From the cell containing the given text, extract its center point as (x, y) coordinate. 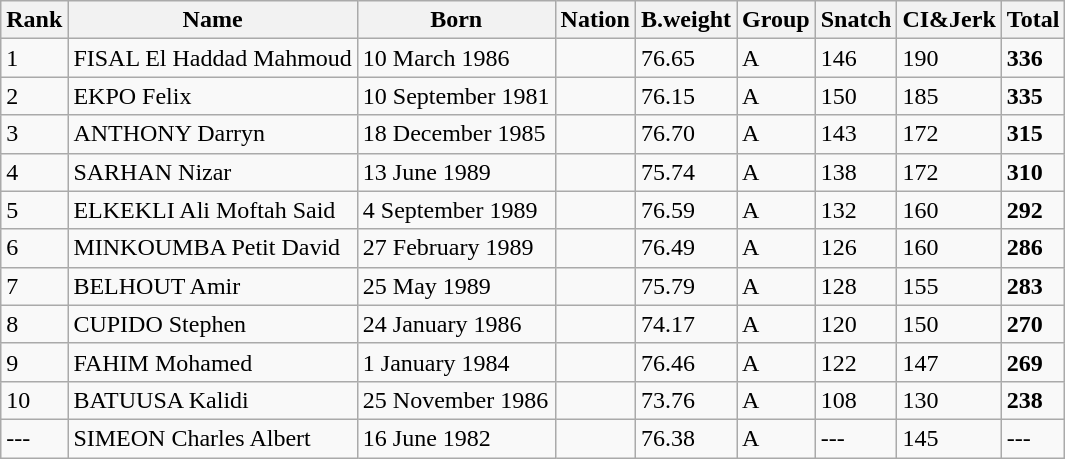
335 (1033, 96)
128 (856, 286)
Name (212, 20)
73.76 (686, 400)
10 September 1981 (456, 96)
146 (856, 58)
10 (34, 400)
120 (856, 324)
Nation (595, 20)
8 (34, 324)
Snatch (856, 20)
74.17 (686, 324)
147 (949, 362)
336 (1033, 58)
7 (34, 286)
ELKEKLI Ali Moftah Said (212, 210)
75.79 (686, 286)
25 November 1986 (456, 400)
190 (949, 58)
EKPO Felix (212, 96)
286 (1033, 248)
3 (34, 134)
76.38 (686, 438)
BELHOUT Amir (212, 286)
SARHAN Nizar (212, 172)
Group (776, 20)
76.46 (686, 362)
315 (1033, 134)
ANTHONY Darryn (212, 134)
132 (856, 210)
138 (856, 172)
25 May 1989 (456, 286)
Born (456, 20)
76.65 (686, 58)
270 (1033, 324)
13 June 1989 (456, 172)
4 September 1989 (456, 210)
122 (856, 362)
76.59 (686, 210)
CI&Jerk (949, 20)
1 January 1984 (456, 362)
1 (34, 58)
185 (949, 96)
269 (1033, 362)
283 (1033, 286)
5 (34, 210)
75.74 (686, 172)
145 (949, 438)
76.49 (686, 248)
MINKOUMBA Petit David (212, 248)
126 (856, 248)
143 (856, 134)
SIMEON Charles Albert (212, 438)
310 (1033, 172)
27 February 1989 (456, 248)
10 March 1986 (456, 58)
76.15 (686, 96)
FISAL El Haddad Mahmoud (212, 58)
76.70 (686, 134)
2 (34, 96)
18 December 1985 (456, 134)
4 (34, 172)
130 (949, 400)
24 January 1986 (456, 324)
238 (1033, 400)
Rank (34, 20)
16 June 1982 (456, 438)
CUPIDO Stephen (212, 324)
108 (856, 400)
155 (949, 286)
9 (34, 362)
FAHIM Mohamed (212, 362)
292 (1033, 210)
Total (1033, 20)
BATUUSA Kalidi (212, 400)
6 (34, 248)
B.weight (686, 20)
